Provide the [X, Y] coordinate of the cell's center where the given text is located.  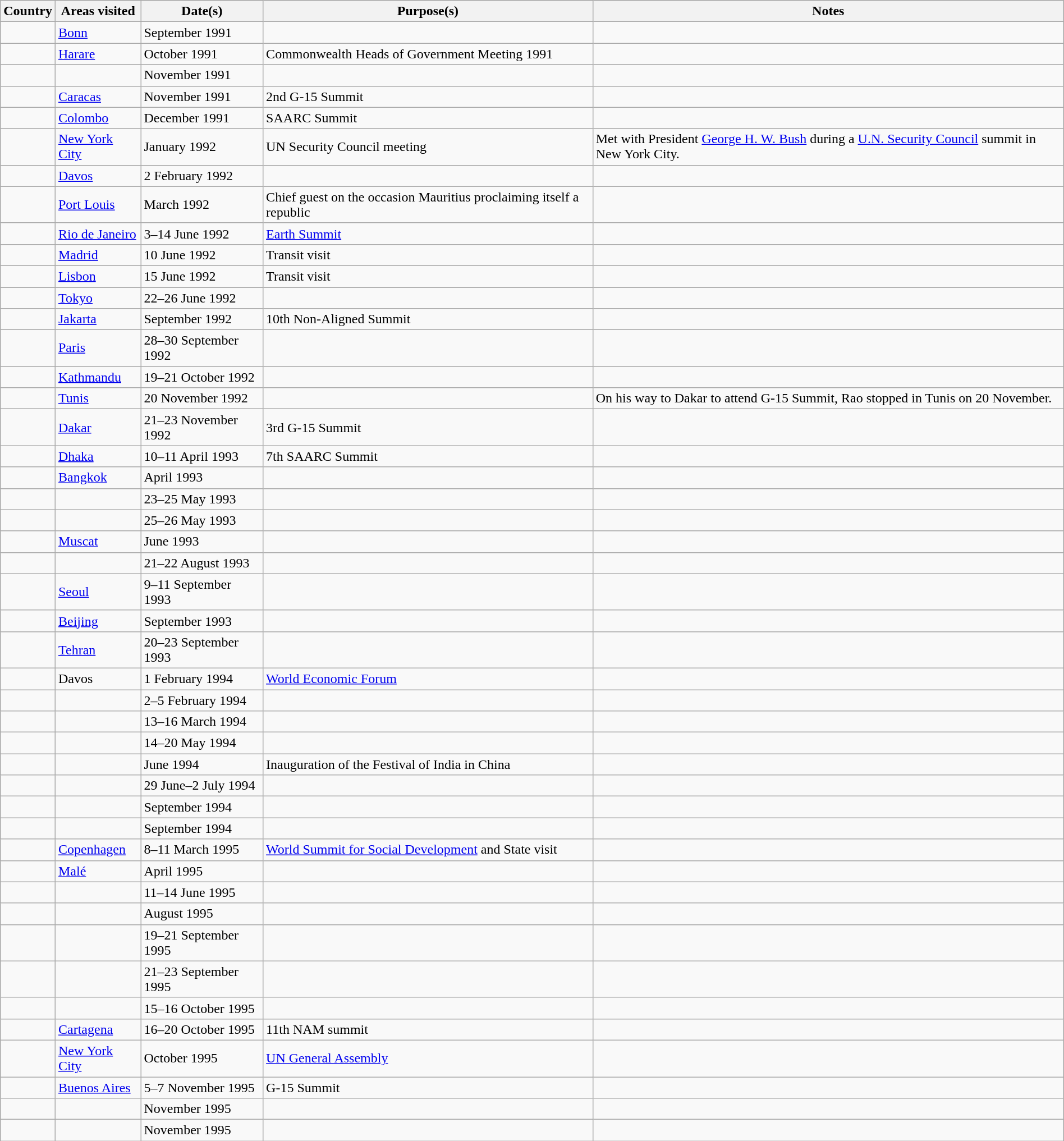
September 1993 [202, 621]
September 1991 [202, 33]
3–14 June 1992 [202, 233]
Tunis [98, 398]
10th Non-Aligned Summit [428, 319]
28–30 September 1992 [202, 348]
25–26 May 1993 [202, 520]
Muscat [98, 542]
Seoul [98, 592]
Inauguration of the Festival of India in China [428, 764]
14–20 May 1994 [202, 743]
15 June 1992 [202, 276]
On his way to Dakar to attend G-15 Summit, Rao stopped in Tunis on 20 November. [828, 398]
Notes [828, 11]
15–16 October 1995 [202, 1008]
1 February 1994 [202, 679]
December 1991 [202, 118]
21–23 September 1995 [202, 979]
Country [28, 11]
Harare [98, 54]
3rd G-15 Summit [428, 428]
5–7 November 1995 [202, 1087]
September 1992 [202, 319]
Caracas [98, 97]
Purpose(s) [428, 11]
29 June–2 July 1994 [202, 786]
October 1995 [202, 1058]
Port Louis [98, 204]
Paris [98, 348]
Kathmandu [98, 377]
10 June 1992 [202, 255]
Dakar [98, 428]
Jakarta [98, 319]
21–23 November 1992 [202, 428]
Tehran [98, 650]
Madrid [98, 255]
Bangkok [98, 478]
World Economic Forum [428, 679]
13–16 March 1994 [202, 722]
2–5 February 1994 [202, 700]
7th SAARC Summit [428, 456]
June 1993 [202, 542]
Colombo [98, 118]
April 1993 [202, 478]
Beijing [98, 621]
19–21 September 1995 [202, 943]
20–23 September 1993 [202, 650]
Cartagena [98, 1029]
Dhaka [98, 456]
August 1995 [202, 914]
Malé [98, 871]
Areas visited [98, 11]
Rio de Janeiro [98, 233]
11th NAM summit [428, 1029]
8–11 March 1995 [202, 850]
March 1992 [202, 204]
June 1994 [202, 764]
9–11 September 1993 [202, 592]
10–11 April 1993 [202, 456]
Buenos Aires [98, 1087]
January 1992 [202, 147]
2 February 1992 [202, 176]
Met with President George H. W. Bush during a U.N. Security Council summit in New York City. [828, 147]
UN Security Council meeting [428, 147]
April 1995 [202, 871]
SAARC Summit [428, 118]
11–14 June 1995 [202, 892]
Commonwealth Heads of Government Meeting 1991 [428, 54]
Lisbon [98, 276]
World Summit for Social Development and State visit [428, 850]
Date(s) [202, 11]
21–22 August 1993 [202, 563]
22–26 June 1992 [202, 298]
October 1991 [202, 54]
Bonn [98, 33]
G-15 Summit [428, 1087]
2nd G-15 Summit [428, 97]
20 November 1992 [202, 398]
23–25 May 1993 [202, 499]
19–21 October 1992 [202, 377]
Copenhagen [98, 850]
16–20 October 1995 [202, 1029]
Earth Summit [428, 233]
UN General Assembly [428, 1058]
Tokyo [98, 298]
Chief guest on the occasion Mauritius proclaiming itself a republic [428, 204]
